Output the [X, Y] coordinate of the center of the cell containing the given text.  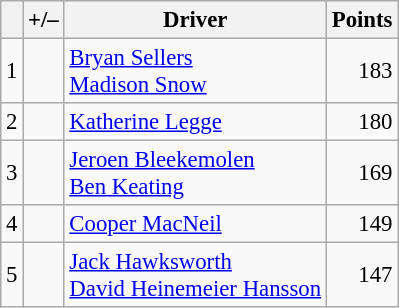
2 [12, 122]
Bryan Sellers Madison Snow [195, 72]
Cooper MacNeil [195, 224]
Driver [195, 20]
3 [12, 174]
183 [362, 72]
4 [12, 224]
Points [362, 20]
Jack Hawksworth David Heinemeier Hansson [195, 276]
5 [12, 276]
+/– [44, 20]
147 [362, 276]
180 [362, 122]
Katherine Legge [195, 122]
Jeroen Bleekemolen Ben Keating [195, 174]
169 [362, 174]
149 [362, 224]
1 [12, 72]
